Search for the cell housing the specified text and yield its (X, Y) center coordinate. 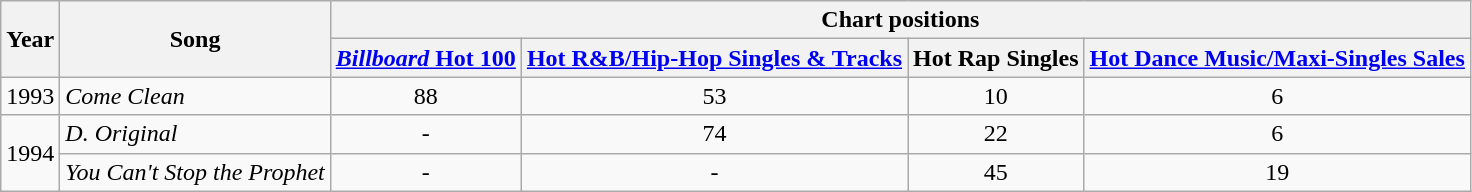
88 (426, 96)
74 (714, 134)
10 (996, 96)
Billboard Hot 100 (426, 58)
45 (996, 172)
D. Original (195, 134)
Song (195, 39)
Hot R&B/Hip-Hop Singles & Tracks (714, 58)
Chart positions (900, 20)
19 (1277, 172)
1993 (30, 96)
You Can't Stop the Prophet (195, 172)
53 (714, 96)
Hot Rap Singles (996, 58)
Come Clean (195, 96)
Year (30, 39)
Hot Dance Music/Maxi-Singles Sales (1277, 58)
1994 (30, 153)
22 (996, 134)
